Identify which cell holds the provided text, then report its [x, y] central coordinate. 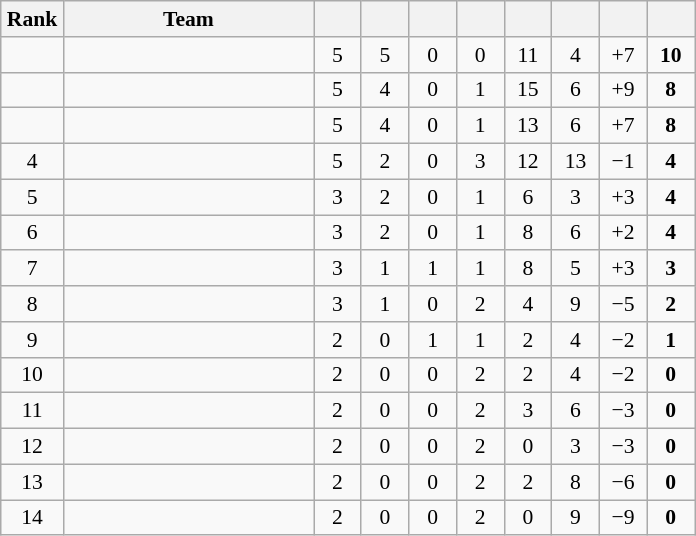
Team [188, 19]
+9 [623, 90]
−9 [623, 518]
−1 [623, 162]
15 [528, 90]
Rank [32, 19]
14 [32, 518]
−6 [623, 482]
+2 [623, 233]
7 [32, 269]
−5 [623, 304]
